Detect which cell encompasses the target text, then output its [x, y] center coordinate. 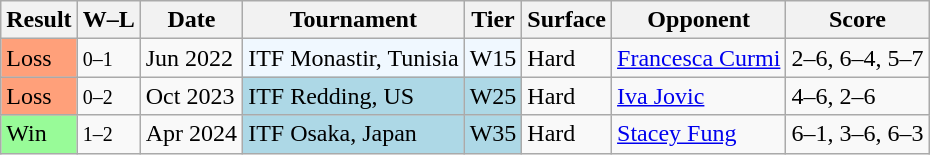
Jun 2022 [191, 58]
ITF Redding, US [354, 96]
Apr 2024 [191, 134]
Opponent [699, 20]
Tournament [354, 20]
Win [39, 134]
ITF Osaka, Japan [354, 134]
0–1 [108, 58]
Score [858, 20]
1–2 [108, 134]
0–2 [108, 96]
Date [191, 20]
2–6, 6–4, 5–7 [858, 58]
Oct 2023 [191, 96]
4–6, 2–6 [858, 96]
ITF Monastir, Tunisia [354, 58]
Francesca Curmi [699, 58]
6–1, 3–6, 6–3 [858, 134]
Surface [567, 20]
Tier [493, 20]
Stacey Fung [699, 134]
W25 [493, 96]
W–L [108, 20]
W35 [493, 134]
Result [39, 20]
Iva Jovic [699, 96]
W15 [493, 58]
